Provide the [x, y] coordinate of the cell's center where the given text is located.  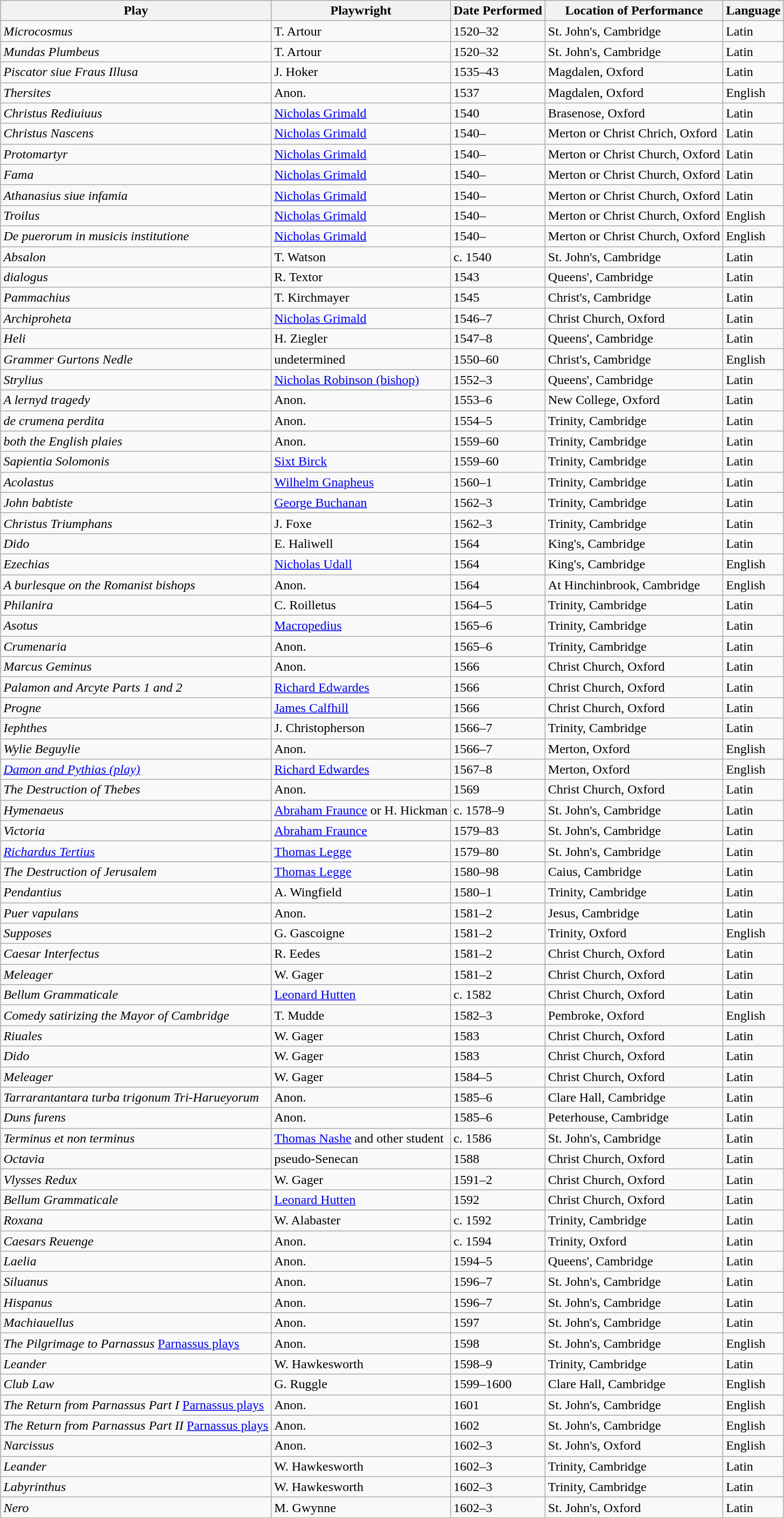
Peterhouse, Cambridge [634, 1118]
John babtiste [136, 503]
Archiproheta [136, 318]
c. 1578–9 [498, 810]
Ezechias [136, 564]
1545 [498, 298]
Marcus Geminus [136, 667]
Wylie Beguylie [136, 749]
1546–7 [498, 318]
1540 [498, 113]
1554–5 [498, 421]
1584–5 [498, 1077]
undetermined [361, 359]
Victoria [136, 831]
Language [753, 11]
Abraham Fraunce or H. Hickman [361, 810]
Richardus Tertius [136, 851]
T. Watson [361, 257]
George Buchanan [361, 503]
Fama [136, 175]
Heli [136, 339]
R. Eedes [361, 954]
1564–5 [498, 605]
The Pilgrimage to Parnassus Parnassus plays [136, 1343]
New College, Oxford [634, 400]
1579–80 [498, 851]
Athanasius siue infamia [136, 195]
Brasenose, Oxford [634, 113]
1598–9 [498, 1364]
1580–1 [498, 892]
Protomartyr [136, 154]
E. Haliwell [361, 544]
Octavia [136, 1159]
1598 [498, 1343]
Narcissus [136, 1446]
Thomas Nashe and other student [361, 1138]
Club Law [136, 1384]
1602 [498, 1425]
Location of Performance [634, 11]
J. Christopherson [361, 728]
Thersites [136, 93]
1552–3 [498, 380]
Microcosmus [136, 31]
Wilhelm Gnapheus [361, 482]
Machiauellus [136, 1323]
Acolastus [136, 482]
1543 [498, 277]
Christus Rediuiuus [136, 113]
1569 [498, 790]
Riuales [136, 1036]
G. Gascoigne [361, 934]
The Destruction of Thebes [136, 790]
Roxana [136, 1220]
c. 1586 [498, 1138]
J. Foxe [361, 523]
J. Hoker [361, 72]
The Destruction of Jerusalem [136, 872]
1579–83 [498, 831]
1560–1 [498, 482]
Comedy satirizing the Mayor of Cambridge [136, 1015]
Strylius [136, 380]
dialogus [136, 277]
De puerorum in musicis institutione [136, 236]
1591–2 [498, 1179]
James Calfhill [361, 708]
1537 [498, 93]
Caesar Interfectus [136, 954]
Pammachius [136, 298]
Grammer Gurtons Nedle [136, 359]
A. Wingfield [361, 892]
G. Ruggle [361, 1384]
Christus Nascens [136, 134]
Hispanus [136, 1303]
Caesars Reuenge [136, 1241]
1535–43 [498, 72]
Siluanus [136, 1282]
1553–6 [498, 400]
The Return from Parnassus Part I Parnassus plays [136, 1405]
1588 [498, 1159]
A lernyd tragedy [136, 400]
Playwright [361, 11]
Nicholas Robinson (bishop) [361, 380]
1601 [498, 1405]
Sixt Birck [361, 462]
Vlysses Redux [136, 1179]
Palamon and Arcyte Parts 1 and 2 [136, 687]
Iephthes [136, 728]
1594–5 [498, 1262]
T. Mudde [361, 1015]
Supposes [136, 934]
Macropedius [361, 626]
de crumena perdita [136, 421]
R. Textor [361, 277]
Piscator siue Fraus Illusa [136, 72]
Caius, Cambridge [634, 872]
1582–3 [498, 1015]
C. Roilletus [361, 605]
Pendantius [136, 892]
c. 1540 [498, 257]
c. 1592 [498, 1220]
pseudo-Senecan [361, 1159]
At Hinchinbrook, Cambridge [634, 584]
1547–8 [498, 339]
A burlesque on the Romanist bishops [136, 584]
Progne [136, 708]
Puer vapulans [136, 913]
1597 [498, 1323]
Sapientia Solomonis [136, 462]
Philanira [136, 605]
Christus Triumphans [136, 523]
Absalon [136, 257]
Troilus [136, 215]
Abraham Fraunce [361, 831]
Mundas Plumbeus [136, 52]
Pembroke, Oxford [634, 1015]
Labyrinthus [136, 1487]
1550–60 [498, 359]
c. 1582 [498, 995]
W. Alabaster [361, 1220]
Play [136, 11]
H. Ziegler [361, 339]
1592 [498, 1200]
Merton or Christ Chrich, Oxford [634, 134]
Duns furens [136, 1118]
Hymenaeus [136, 810]
Date Performed [498, 11]
Terminus et non terminus [136, 1138]
Jesus, Cambridge [634, 913]
M. Gwynne [361, 1507]
1567–8 [498, 769]
1580–98 [498, 872]
both the English plaies [136, 441]
Tarrarantantara turba trigonum Tri-Harueyorum [136, 1097]
c. 1594 [498, 1241]
Damon and Pythias (play) [136, 769]
Crumenaria [136, 646]
Laelia [136, 1262]
Nicholas Udall [361, 564]
T. Kirchmayer [361, 298]
Asotus [136, 626]
The Return from Parnassus Part II Parnassus plays [136, 1425]
1599–1600 [498, 1384]
Nero [136, 1507]
